Output the [X, Y] coordinate of the center of the cell containing the given text.  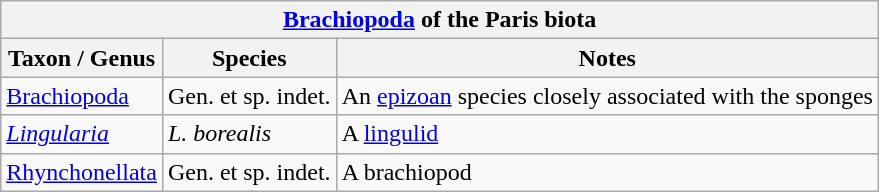
Species [249, 58]
Brachiopoda of the Paris biota [440, 20]
Notes [607, 58]
Lingularia [82, 134]
Taxon / Genus [82, 58]
L. borealis [249, 134]
A brachiopod [607, 172]
Rhynchonellata [82, 172]
A lingulid [607, 134]
Brachiopoda [82, 96]
An epizoan species closely associated with the sponges [607, 96]
